Extract the (X, Y) coordinate from the center of the cell holding the provided text.  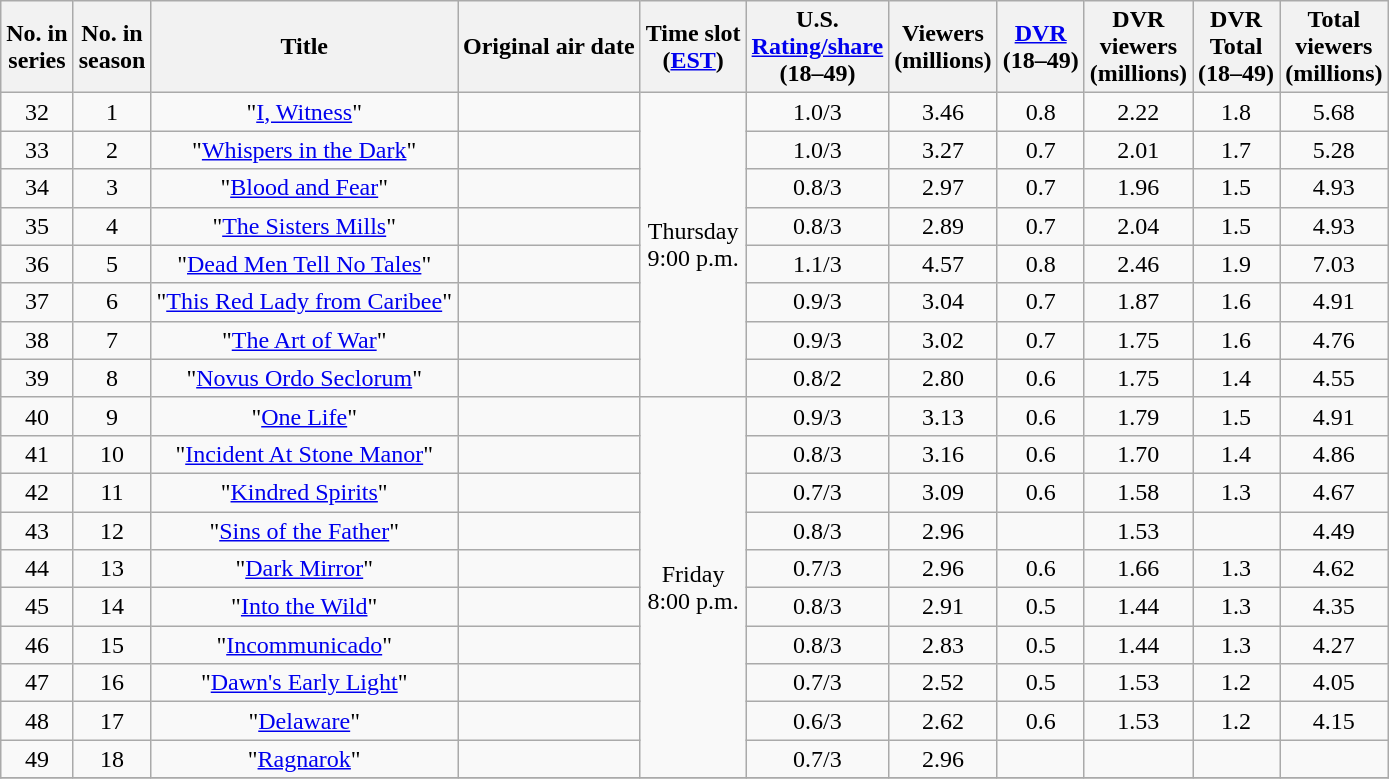
2.97 (943, 188)
4.05 (1334, 683)
9 (112, 416)
45 (37, 607)
5 (112, 264)
2.01 (1138, 150)
"Delaware" (304, 721)
3.04 (943, 302)
4.76 (1334, 340)
Thursday9:00 p.m. (693, 245)
36 (37, 264)
4.15 (1334, 721)
47 (37, 683)
"Dark Mirror" (304, 569)
37 (37, 302)
40 (37, 416)
DVR viewers(millions) (1138, 47)
17 (112, 721)
2.22 (1138, 112)
DVR (18–49) (1040, 47)
8 (112, 378)
1.58 (1138, 492)
48 (37, 721)
6 (112, 302)
1.96 (1138, 188)
Friday8:00 p.m. (693, 588)
2.04 (1138, 226)
3.13 (943, 416)
34 (37, 188)
3.02 (943, 340)
10 (112, 454)
43 (37, 531)
"Dead Men Tell No Tales" (304, 264)
4.57 (943, 264)
"The Art of War" (304, 340)
3.09 (943, 492)
46 (37, 645)
"This Red Lady from Caribee" (304, 302)
2 (112, 150)
42 (37, 492)
"The Sisters Mills" (304, 226)
4.86 (1334, 454)
"Ragnarok" (304, 759)
4.35 (1334, 607)
32 (37, 112)
U.S. Rating/share (18–49) (818, 47)
"Incident At Stone Manor" (304, 454)
4.27 (1334, 645)
Title (304, 47)
7 (112, 340)
4.49 (1334, 531)
"Sins of the Father" (304, 531)
0.8/2 (818, 378)
5.28 (1334, 150)
No. in season (112, 47)
4.62 (1334, 569)
13 (112, 569)
2.46 (1138, 264)
3 (112, 188)
3.46 (943, 112)
1.70 (1138, 454)
2.89 (943, 226)
41 (37, 454)
2.80 (943, 378)
5.68 (1334, 112)
"Incommunicado" (304, 645)
33 (37, 150)
1.9 (1236, 264)
18 (112, 759)
Total viewers(millions) (1334, 47)
No. in series (37, 47)
"Novus Ordo Seclorum" (304, 378)
"Blood and Fear" (304, 188)
1.1/3 (818, 264)
"Dawn's Early Light" (304, 683)
0.6/3 (818, 721)
1.66 (1138, 569)
49 (37, 759)
2.83 (943, 645)
39 (37, 378)
15 (112, 645)
3.27 (943, 150)
38 (37, 340)
2.62 (943, 721)
14 (112, 607)
44 (37, 569)
4.55 (1334, 378)
35 (37, 226)
16 (112, 683)
4.67 (1334, 492)
1.7 (1236, 150)
1.79 (1138, 416)
1.87 (1138, 302)
3.16 (943, 454)
4 (112, 226)
"One Life" (304, 416)
Viewers(millions) (943, 47)
2.91 (943, 607)
2.52 (943, 683)
7.03 (1334, 264)
"I, Witness" (304, 112)
1.8 (1236, 112)
DVR Total(18–49) (1236, 47)
12 (112, 531)
Original air date (550, 47)
11 (112, 492)
Time slot(EST) (693, 47)
"Into the Wild" (304, 607)
1 (112, 112)
"Kindred Spirits" (304, 492)
"Whispers in the Dark" (304, 150)
